Provide the [x, y] coordinate of the cell's center where the given text is located.  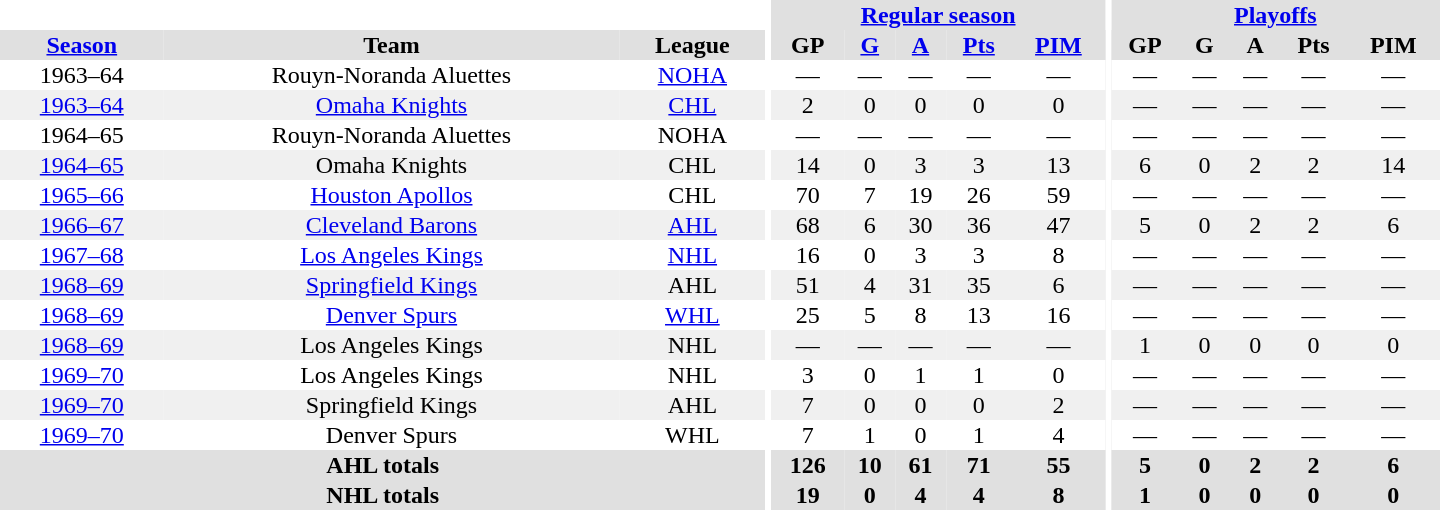
Season [82, 45]
70 [808, 195]
31 [920, 285]
36 [979, 225]
51 [808, 285]
Playoffs [1276, 15]
Regular season [938, 15]
68 [808, 225]
35 [979, 285]
71 [979, 465]
Team [392, 45]
League [692, 45]
25 [808, 315]
NHL totals [382, 495]
55 [1058, 465]
10 [870, 465]
Houston Apollos [392, 195]
59 [1058, 195]
1966–67 [82, 225]
126 [808, 465]
1965–66 [82, 195]
61 [920, 465]
Cleveland Barons [392, 225]
1967–68 [82, 255]
AHL totals [382, 465]
47 [1058, 225]
26 [979, 195]
30 [920, 225]
